From the cell containing the given text, extract its center point as [X, Y] coordinate. 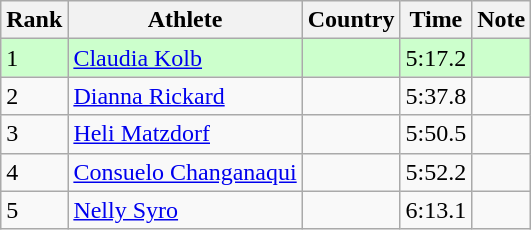
Claudia Kolb [185, 58]
5:17.2 [436, 58]
4 [34, 172]
5:52.2 [436, 172]
Time [436, 20]
5 [34, 210]
2 [34, 96]
6:13.1 [436, 210]
Athlete [185, 20]
3 [34, 134]
5:50.5 [436, 134]
Dianna Rickard [185, 96]
5:37.8 [436, 96]
Rank [34, 20]
1 [34, 58]
Country [351, 20]
Nelly Syro [185, 210]
Heli Matzdorf [185, 134]
Note [502, 20]
Consuelo Changanaqui [185, 172]
